Extract the [x, y] coordinate from the center of the cell holding the provided text.  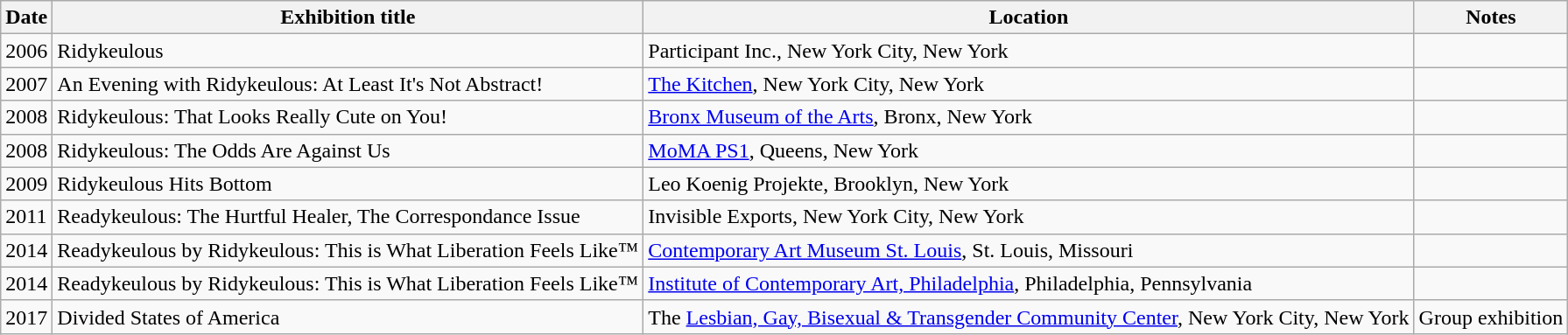
Location [1029, 17]
Leo Koenig Projekte, Brooklyn, New York [1029, 184]
Ridykeulous Hits Bottom [348, 184]
Participant Inc., New York City, New York [1029, 51]
Ridykeulous [348, 51]
2011 [26, 217]
Date [26, 17]
Contemporary Art Museum St. Louis, St. Louis, Missouri [1029, 250]
2006 [26, 51]
2017 [26, 317]
Notes [1491, 17]
Readykeulous: The Hurtful Healer, The Correspondance Issue [348, 217]
Divided States of America [348, 317]
Institute of Contemporary Art, Philadelphia, Philadelphia, Pennsylvania [1029, 283]
2007 [26, 84]
The Kitchen, New York City, New York [1029, 84]
Invisible Exports, New York City, New York [1029, 217]
2009 [26, 184]
Exhibition title [348, 17]
The Lesbian, Gay, Bisexual & Transgender Community Center, New York City, New York [1029, 317]
MoMA PS1, Queens, New York [1029, 150]
Ridykeulous: That Looks Really Cute on You! [348, 117]
Bronx Museum of the Arts, Bronx, New York [1029, 117]
An Evening with Ridykeulous: At Least It's Not Abstract! [348, 84]
Group exhibition [1491, 317]
Ridykeulous: The Odds Are Against Us [348, 150]
